Output the [x, y] coordinate of the center of the cell containing the given text.  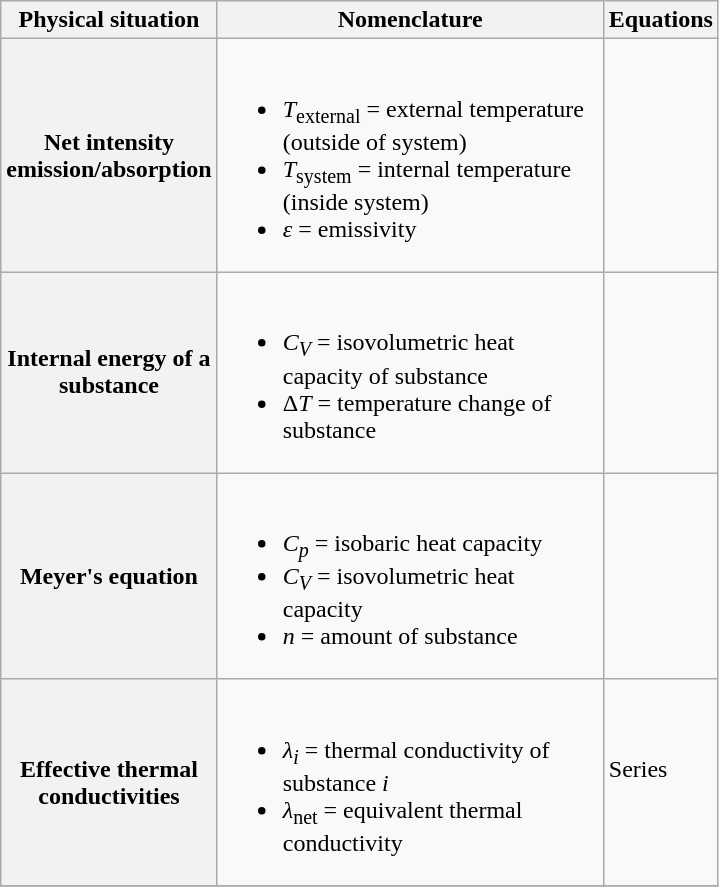
Equations [660, 20]
Meyer's equation [109, 576]
Internal energy of a substance [109, 372]
λi = thermal conductivity of substance iλnet = equivalent thermal conductivity [410, 782]
Net intensity emission/absorption [109, 156]
Cp = isobaric heat capacityCV = isovolumetric heat capacityn = amount of substance [410, 576]
Series [660, 782]
CV = isovolumetric heat capacity of substanceΔT = temperature change of substance [410, 372]
Effective thermal conductivities [109, 782]
Nomenclature [410, 20]
Texternal = external temperature (outside of system)Tsystem = internal temperature (inside system)ε = emissivity [410, 156]
Physical situation [109, 20]
